Output the [x, y] coordinate of the center of the cell containing the given text.  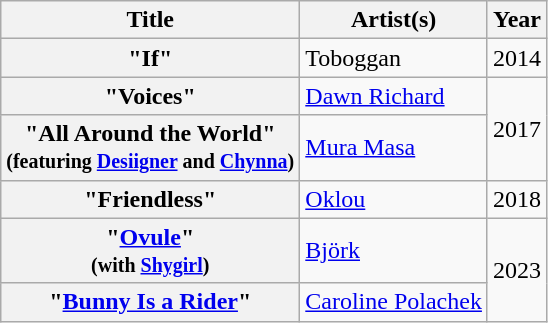
2014 [516, 58]
"Friendless" [150, 199]
2018 [516, 199]
Year [516, 20]
"Bunny Is a Rider" [150, 302]
"Voices" [150, 96]
2023 [516, 270]
Oklou [394, 199]
Mura Masa [394, 148]
"Ovule"(with Shygirl) [150, 250]
Dawn Richard [394, 96]
Artist(s) [394, 20]
2017 [516, 128]
Toboggan [394, 58]
Björk [394, 250]
Caroline Polachek [394, 302]
"If" [150, 58]
"All Around the World"(featuring Desiigner and Chynna) [150, 148]
Title [150, 20]
